Output the [X, Y] coordinate of the center of the cell containing the given text.  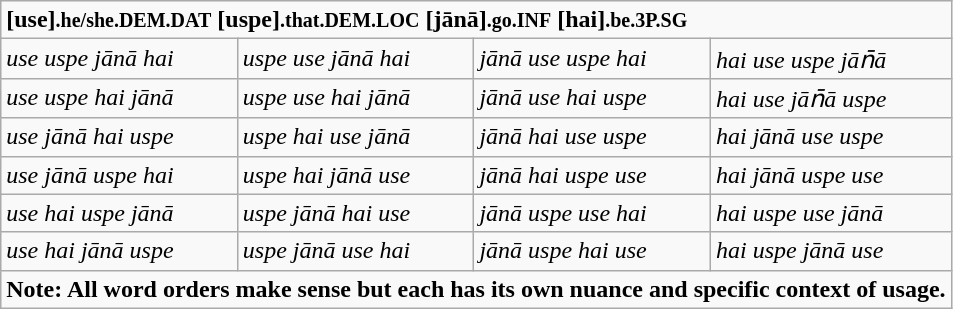
hai uspe jānā use [830, 251]
use hai uspe jānā [120, 213]
hai jānā uspe use [830, 175]
uspe use hai jānā [356, 98]
hai use uspe jān̄ā [830, 59]
jānā uspe use hai [592, 213]
jānā use hai uspe [592, 98]
use uspe hai jānā [120, 98]
uspe jānā hai use [356, 213]
jānā uspe hai use [592, 251]
uspe use jānā hai [356, 59]
use hai jānā uspe [120, 251]
jānā use uspe hai [592, 59]
jānā hai use uspe [592, 137]
hai jānā use uspe [830, 137]
hai use jān̄ā uspe [830, 98]
use jānā uspe hai [120, 175]
uspe hai jānā use [356, 175]
Note: All word orders make sense but each has its own nuance and specific context of usage. [476, 289]
[use].he/she.DEM.DAT [uspe].that.DEM.LOC [jānā].go.INF [hai].be.3P.SG [476, 20]
use jānā hai uspe [120, 137]
use uspe jānā hai [120, 59]
uspe hai use jānā [356, 137]
uspe jānā use hai [356, 251]
hai uspe use jānā [830, 213]
jānā hai uspe use [592, 175]
